Return (x, y) of the center of cell containing provided text 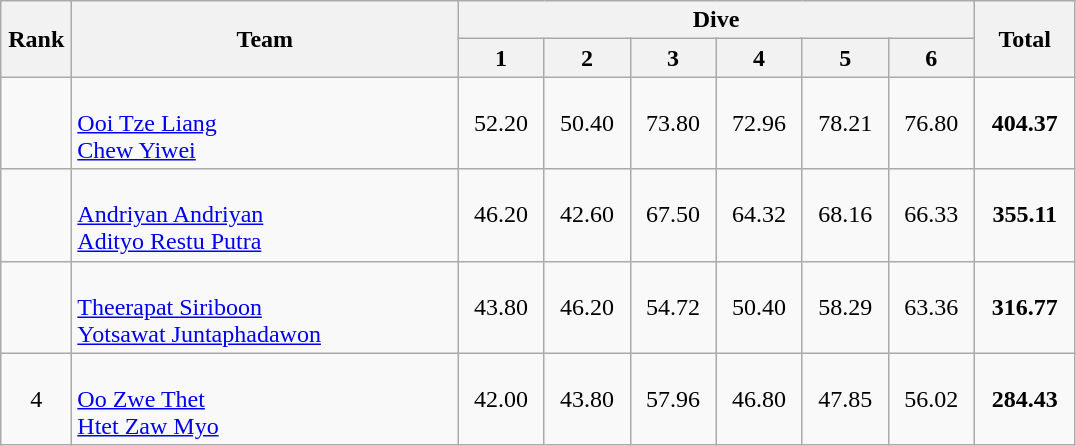
46.80 (759, 399)
58.29 (845, 307)
355.11 (1024, 215)
Total (1024, 39)
78.21 (845, 123)
Theerapat Siriboon Yotsawat Juntaphadawon (265, 307)
56.02 (931, 399)
47.85 (845, 399)
57.96 (673, 399)
5 (845, 58)
72.96 (759, 123)
76.80 (931, 123)
54.72 (673, 307)
66.33 (931, 215)
2 (587, 58)
6 (931, 58)
68.16 (845, 215)
Oo Zwe Thet Htet Zaw Myo (265, 399)
Dive (716, 20)
52.20 (501, 123)
Ooi Tze Liang Chew Yiwei (265, 123)
Team (265, 39)
284.43 (1024, 399)
Andriyan Andriyan Adityo Restu Putra (265, 215)
42.00 (501, 399)
67.50 (673, 215)
73.80 (673, 123)
1 (501, 58)
63.36 (931, 307)
Rank (36, 39)
404.37 (1024, 123)
3 (673, 58)
42.60 (587, 215)
64.32 (759, 215)
316.77 (1024, 307)
